Scan for the cell matching the given text and deliver its (X, Y) coordinate at center. 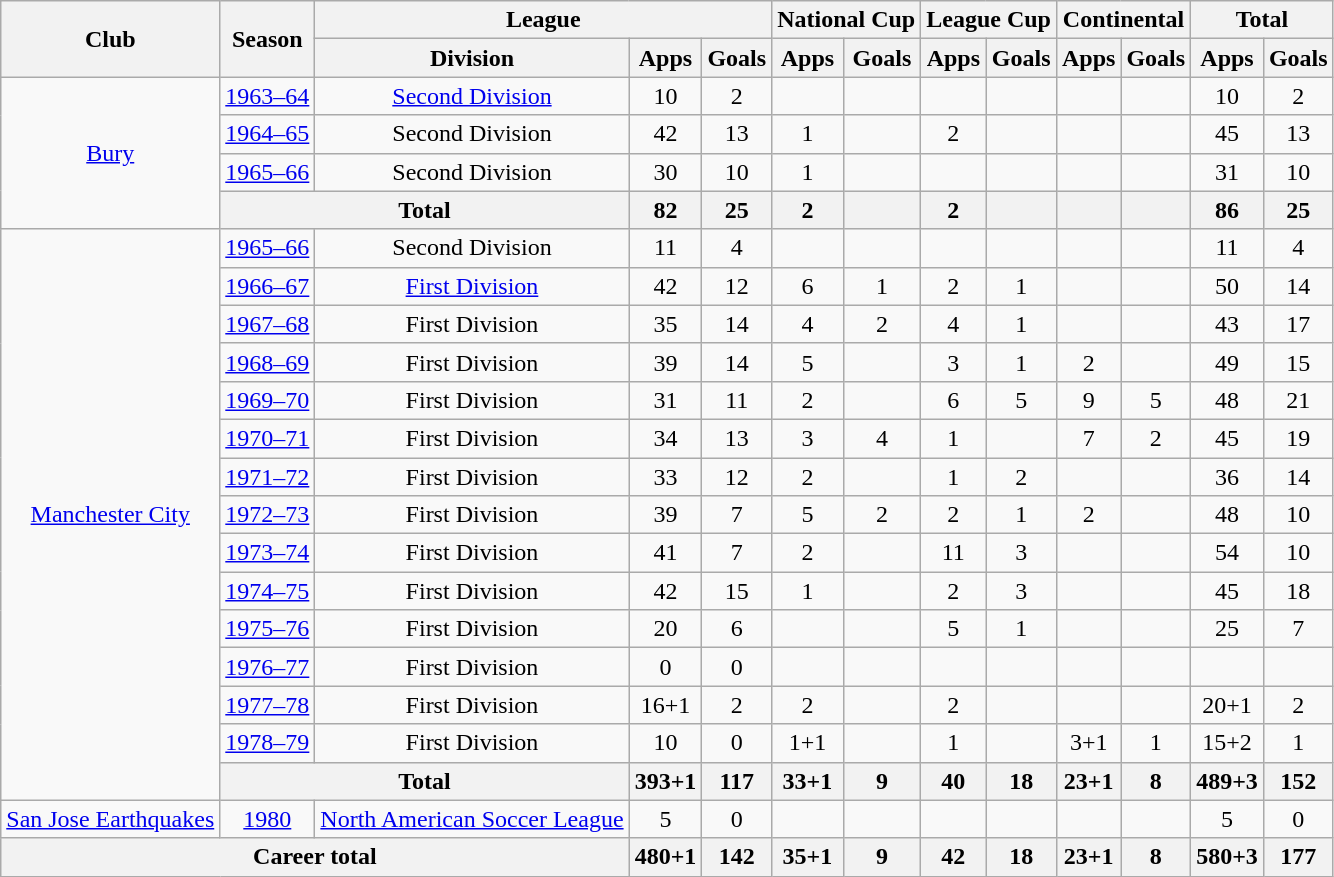
1972–73 (268, 515)
1978–79 (268, 743)
North American Soccer League (472, 819)
Season (268, 39)
Manchester City (110, 514)
30 (666, 172)
393+1 (666, 781)
3+1 (1088, 743)
1977–78 (268, 705)
35+1 (808, 857)
41 (666, 553)
35 (666, 324)
League Cup (989, 20)
34 (666, 438)
86 (1228, 210)
33 (666, 477)
1970–71 (268, 438)
20+1 (1228, 705)
San Jose Earthquakes (110, 819)
1966–67 (268, 286)
54 (1228, 553)
1967–68 (268, 324)
19 (1298, 438)
Division (472, 58)
15+2 (1228, 743)
1973–74 (268, 553)
1964–65 (268, 134)
16+1 (666, 705)
50 (1228, 286)
Bury (110, 153)
Career total (315, 857)
1+1 (808, 743)
1968–69 (268, 362)
League (544, 20)
36 (1228, 477)
489+3 (1228, 781)
1980 (268, 819)
Continental (1123, 20)
20 (666, 629)
82 (666, 210)
Club (110, 39)
142 (737, 857)
21 (1298, 400)
National Cup (846, 20)
480+1 (666, 857)
1974–75 (268, 591)
1976–77 (268, 667)
17 (1298, 324)
49 (1228, 362)
33+1 (808, 781)
580+3 (1228, 857)
1971–72 (268, 477)
177 (1298, 857)
40 (954, 781)
152 (1298, 781)
117 (737, 781)
43 (1228, 324)
1975–76 (268, 629)
1963–64 (268, 96)
1969–70 (268, 400)
